Determine the (X, Y) coordinate at the center of the cell enclosing the given text.  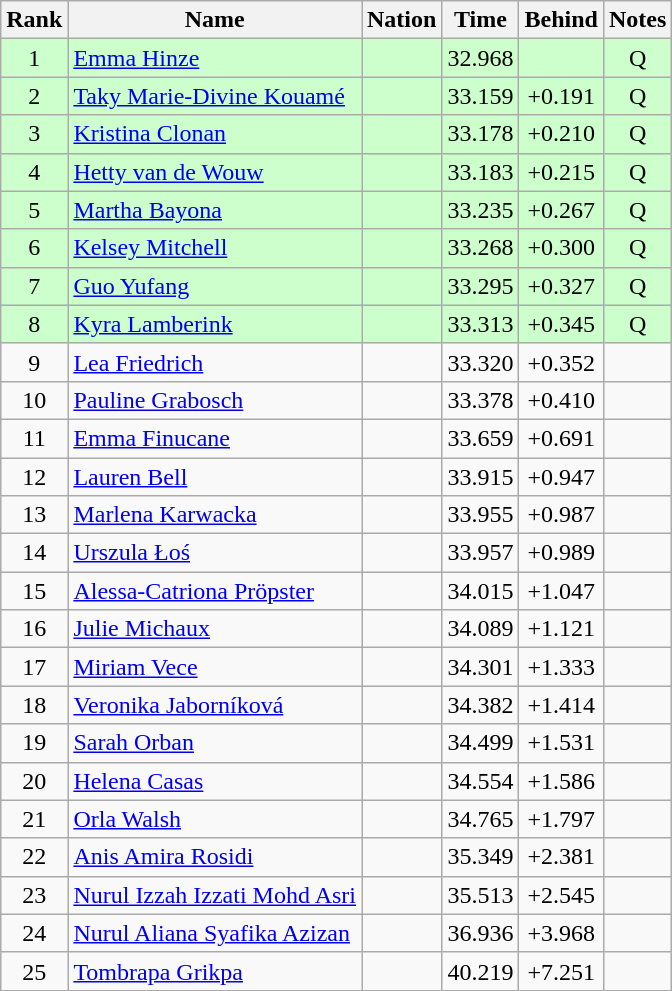
9 (34, 362)
32.968 (480, 58)
25 (34, 971)
17 (34, 667)
+0.352 (561, 362)
3 (34, 134)
33.235 (480, 210)
Veronika Jaborníková (215, 705)
+0.987 (561, 515)
+1.797 (561, 819)
18 (34, 705)
Notes (637, 20)
11 (34, 438)
7 (34, 286)
24 (34, 933)
+0.210 (561, 134)
34.765 (480, 819)
Lea Friedrich (215, 362)
33.320 (480, 362)
12 (34, 477)
Time (480, 20)
Emma Hinze (215, 58)
19 (34, 743)
Kyra Lamberink (215, 324)
+0.947 (561, 477)
Sarah Orban (215, 743)
13 (34, 515)
10 (34, 400)
34.554 (480, 781)
22 (34, 857)
6 (34, 248)
Kristina Clonan (215, 134)
Taky Marie-Divine Kouamé (215, 96)
5 (34, 210)
20 (34, 781)
Rank (34, 20)
+0.215 (561, 172)
4 (34, 172)
+0.267 (561, 210)
Behind (561, 20)
Anis Amira Rosidi (215, 857)
21 (34, 819)
33.178 (480, 134)
33.295 (480, 286)
+1.414 (561, 705)
+0.300 (561, 248)
23 (34, 895)
Name (215, 20)
Pauline Grabosch (215, 400)
Urszula Łoś (215, 553)
34.382 (480, 705)
Kelsey Mitchell (215, 248)
Julie Michaux (215, 629)
33.378 (480, 400)
+2.381 (561, 857)
40.219 (480, 971)
34.499 (480, 743)
+0.989 (561, 553)
2 (34, 96)
Alessa-Catriona Pröpster (215, 591)
Helena Casas (215, 781)
Orla Walsh (215, 819)
Lauren Bell (215, 477)
33.957 (480, 553)
+0.345 (561, 324)
33.915 (480, 477)
33.313 (480, 324)
33.159 (480, 96)
33.183 (480, 172)
33.268 (480, 248)
35.513 (480, 895)
14 (34, 553)
Hetty van de Wouw (215, 172)
+7.251 (561, 971)
Miriam Vece (215, 667)
Nurul Izzah Izzati Mohd Asri (215, 895)
+1.121 (561, 629)
Marlena Karwacka (215, 515)
34.015 (480, 591)
Emma Finucane (215, 438)
+0.191 (561, 96)
33.659 (480, 438)
16 (34, 629)
+1.333 (561, 667)
34.089 (480, 629)
+1.047 (561, 591)
Nurul Aliana Syafika Azizan (215, 933)
Tombrapa Grikpa (215, 971)
33.955 (480, 515)
+0.327 (561, 286)
36.936 (480, 933)
+1.531 (561, 743)
1 (34, 58)
35.349 (480, 857)
Nation (402, 20)
34.301 (480, 667)
15 (34, 591)
+2.545 (561, 895)
+1.586 (561, 781)
Martha Bayona (215, 210)
8 (34, 324)
+0.410 (561, 400)
Guo Yufang (215, 286)
+0.691 (561, 438)
+3.968 (561, 933)
